Scan for the cell matching the given text and deliver its (x, y) coordinate at center. 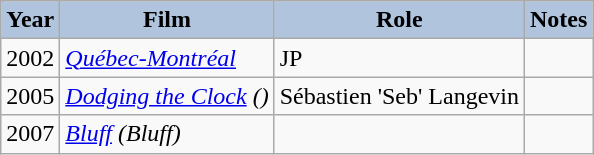
Bluff (Bluff) (167, 134)
Role (399, 20)
Year (30, 20)
Québec-Montréal (167, 58)
Sébastien 'Seb' Langevin (399, 96)
Film (167, 20)
2002 (30, 58)
2005 (30, 96)
2007 (30, 134)
Dodging the Clock () (167, 96)
Notes (559, 20)
JP (399, 58)
